Provide the (X, Y) coordinate of the cell's center where the given text is located.  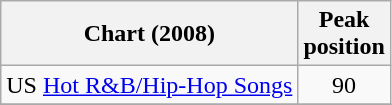
Peakposition (344, 34)
US Hot R&B/Hip-Hop Songs (150, 85)
Chart (2008) (150, 34)
90 (344, 85)
